Provide the [x, y] coordinate of the cell's center where the given text is located.  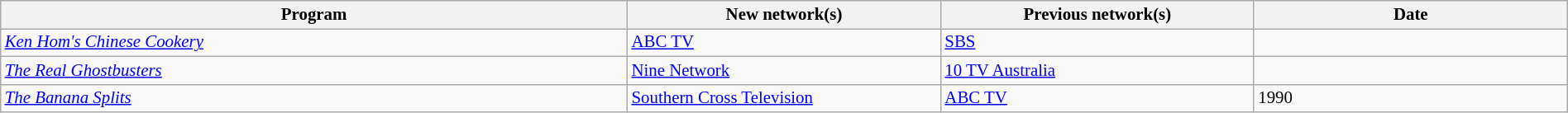
New network(s) [784, 15]
Nine Network [784, 70]
Southern Cross Television [784, 98]
The Real Ghostbusters [314, 70]
The Banana Splits [314, 98]
SBS [1097, 42]
10 TV Australia [1097, 70]
Program [314, 15]
Ken Hom's Chinese Cookery [314, 42]
Date [1411, 15]
1990 [1411, 98]
Previous network(s) [1097, 15]
